Locate the cell with the specified text and output its (x, y) center coordinate. 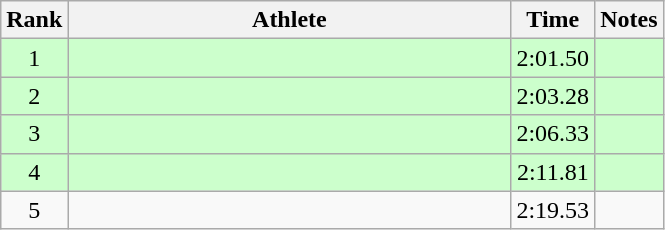
Rank (34, 20)
Time (553, 20)
1 (34, 58)
2 (34, 96)
2:11.81 (553, 172)
Athlete (290, 20)
3 (34, 134)
5 (34, 210)
4 (34, 172)
Notes (629, 20)
2:06.33 (553, 134)
2:01.50 (553, 58)
2:03.28 (553, 96)
2:19.53 (553, 210)
